Return the [X, Y] coordinate for the center point of the cell that contains the specified text.  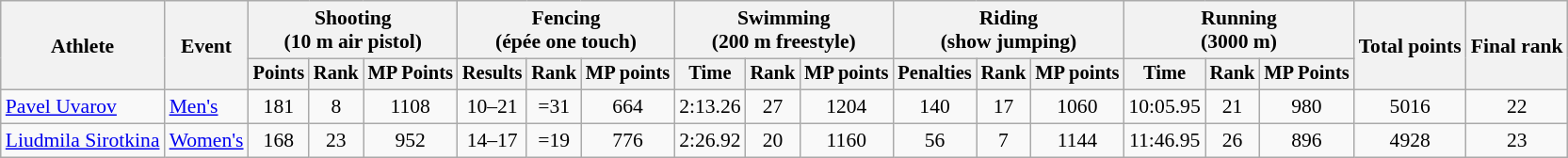
4928 [1411, 141]
168 [279, 141]
Points [279, 74]
Final rank [1517, 45]
952 [411, 141]
896 [1306, 141]
Athlete [83, 45]
Liudmila Sirotkina [83, 141]
21 [1233, 107]
27 [773, 107]
10–21 [493, 107]
1108 [411, 107]
17 [1004, 107]
Shooting(10 m air pistol) [353, 30]
1160 [846, 141]
980 [1306, 107]
664 [627, 107]
Total points [1411, 45]
Fencing(épée one touch) [566, 30]
Running(3000 m) [1238, 30]
Women's [207, 141]
56 [934, 141]
Results [493, 74]
Pavel Uvarov [83, 107]
=19 [554, 141]
Penalties [934, 74]
776 [627, 141]
11:46.95 [1164, 141]
Men's [207, 107]
14–17 [493, 141]
22 [1517, 107]
1060 [1077, 107]
Riding(show jumping) [1008, 30]
=31 [554, 107]
181 [279, 107]
20 [773, 141]
Swimming(200 m freestyle) [784, 30]
7 [1004, 141]
1204 [846, 107]
26 [1233, 141]
10:05.95 [1164, 107]
2:13.26 [710, 107]
5016 [1411, 107]
1144 [1077, 141]
Event [207, 45]
8 [336, 107]
140 [934, 107]
2:26.92 [710, 141]
